Identify which cell holds the provided text, then report its (x, y) central coordinate. 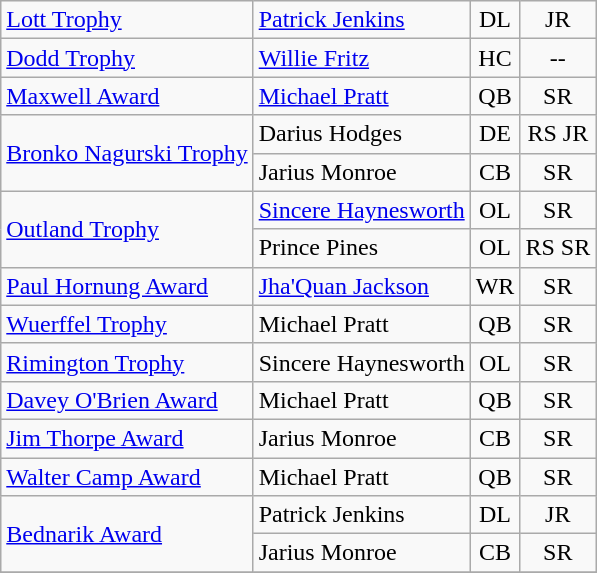
Prince Pines (362, 248)
Jha'Quan Jackson (362, 286)
Lott Trophy (127, 20)
Darius Hodges (362, 134)
Dodd Trophy (127, 58)
Bednarik Award (127, 534)
Jim Thorpe Award (127, 438)
Bronko Nagurski Trophy (127, 153)
WR (495, 286)
Walter Camp Award (127, 477)
-- (558, 58)
Rimington Trophy (127, 362)
HC (495, 58)
Paul Hornung Award (127, 286)
Outland Trophy (127, 229)
Maxwell Award (127, 96)
DE (495, 134)
RS JR (558, 134)
Davey O'Brien Award (127, 400)
Willie Fritz (362, 58)
Wuerffel Trophy (127, 324)
RS SR (558, 248)
